Find where the given text appears and provide that cell's center as [x, y] coordinate. 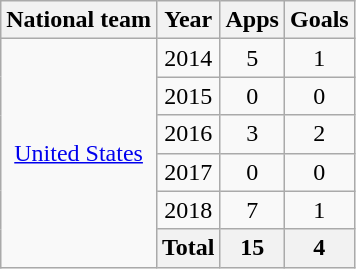
United States [79, 153]
5 [252, 58]
2015 [188, 96]
3 [252, 134]
4 [319, 248]
Total [188, 248]
2017 [188, 172]
Year [188, 20]
2014 [188, 58]
2018 [188, 210]
15 [252, 248]
7 [252, 210]
2 [319, 134]
Apps [252, 20]
National team [79, 20]
2016 [188, 134]
Goals [319, 20]
